Identify which cell holds the provided text, then report its [X, Y] central coordinate. 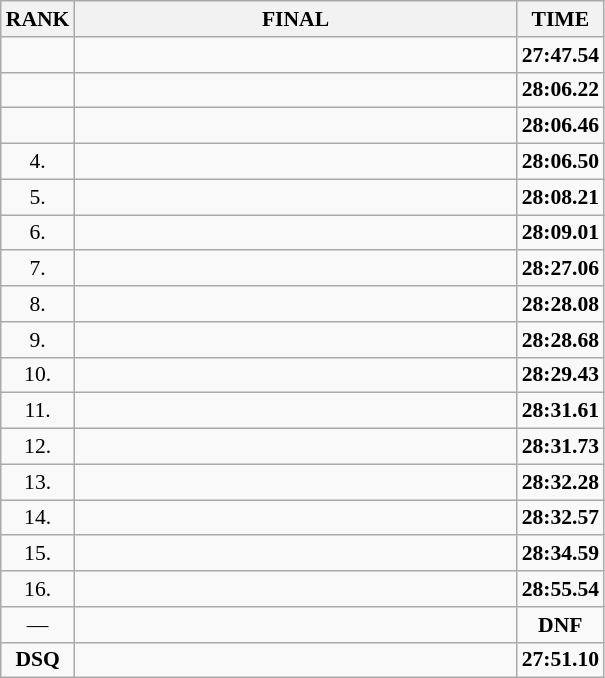
28:55.54 [560, 589]
RANK [38, 19]
28:28.68 [560, 340]
11. [38, 411]
FINAL [295, 19]
9. [38, 340]
10. [38, 375]
28:31.61 [560, 411]
6. [38, 233]
7. [38, 269]
28:06.50 [560, 162]
28:29.43 [560, 375]
14. [38, 518]
28:31.73 [560, 447]
28:06.22 [560, 90]
28:28.08 [560, 304]
— [38, 625]
28:34.59 [560, 554]
4. [38, 162]
28:09.01 [560, 233]
13. [38, 482]
28:32.57 [560, 518]
8. [38, 304]
DSQ [38, 660]
12. [38, 447]
DNF [560, 625]
15. [38, 554]
27:47.54 [560, 55]
28:32.28 [560, 482]
27:51.10 [560, 660]
28:06.46 [560, 126]
5. [38, 197]
TIME [560, 19]
16. [38, 589]
28:27.06 [560, 269]
28:08.21 [560, 197]
